Find where the given text appears and provide that cell's center as (X, Y) coordinate. 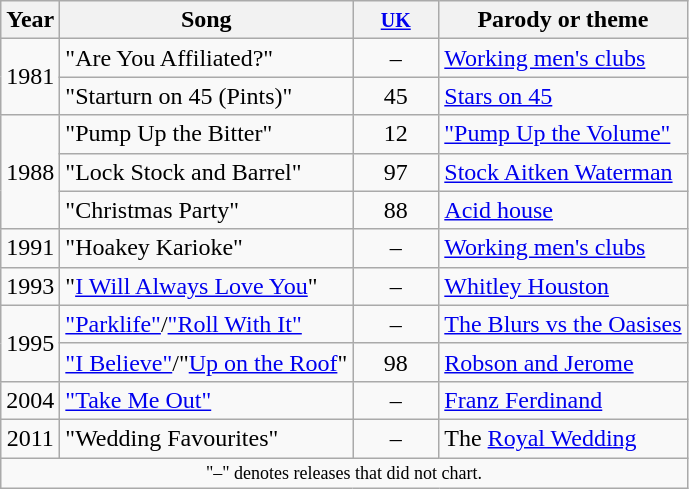
88 (396, 210)
The Royal Wedding (563, 438)
Stock Aitken Waterman (563, 172)
The Blurs vs the Oasises (563, 324)
Robson and Jerome (563, 362)
45 (396, 96)
"Hoakey Karioke" (206, 248)
1995 (30, 343)
1988 (30, 172)
Acid house (563, 210)
"–" denotes releases that did not chart. (344, 474)
"Starturn on 45 (Pints)" (206, 96)
"Pump Up the Bitter" (206, 134)
Stars on 45 (563, 96)
Song (206, 20)
"Pump Up the Volume" (563, 134)
97 (396, 172)
"I Will Always Love You" (206, 286)
2011 (30, 438)
Franz Ferdinand (563, 400)
"Lock Stock and Barrel" (206, 172)
"Wedding Favourites" (206, 438)
"Take Me Out" (206, 400)
98 (396, 362)
"I Believe"/"Up on the Roof" (206, 362)
2004 (30, 400)
"Are You Affiliated?" (206, 58)
Parody or theme (563, 20)
1991 (30, 248)
1981 (30, 77)
"Parklife"/"Roll With It" (206, 324)
1993 (30, 286)
12 (396, 134)
"Christmas Party" (206, 210)
Whitley Houston (563, 286)
UK (396, 20)
Year (30, 20)
